Provide the (X, Y) coordinate of the cell's center where the given text is located.  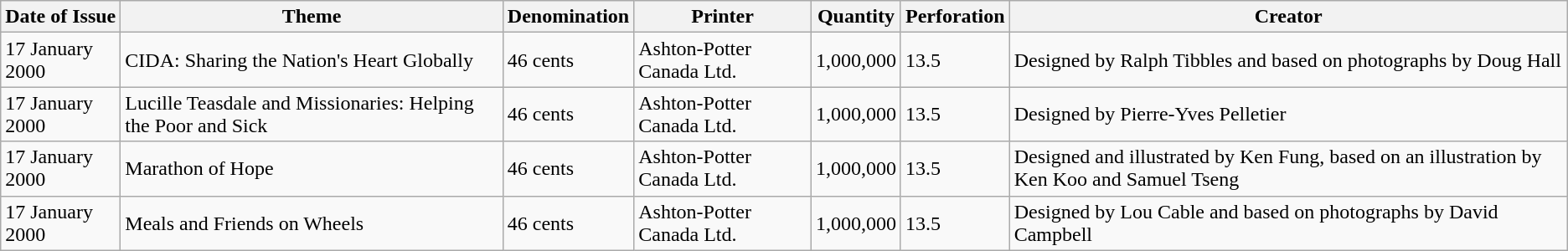
Creator (1288, 17)
Denomination (568, 17)
Quantity (856, 17)
Designed by Ralph Tibbles and based on photographs by Doug Hall (1288, 60)
Designed and illustrated by Ken Fung, based on an illustration by Ken Koo and Samuel Tseng (1288, 169)
Meals and Friends on Wheels (312, 223)
Designed by Lou Cable and based on photographs by David Campbell (1288, 223)
Designed by Pierre-Yves Pelletier (1288, 114)
Marathon of Hope (312, 169)
Date of Issue (60, 17)
Perforation (955, 17)
Printer (723, 17)
Lucille Teasdale and Missionaries: Helping the Poor and Sick (312, 114)
Theme (312, 17)
CIDA: Sharing the Nation's Heart Globally (312, 60)
